Determine the [x, y] coordinate at the center of the cell enclosing the given text.  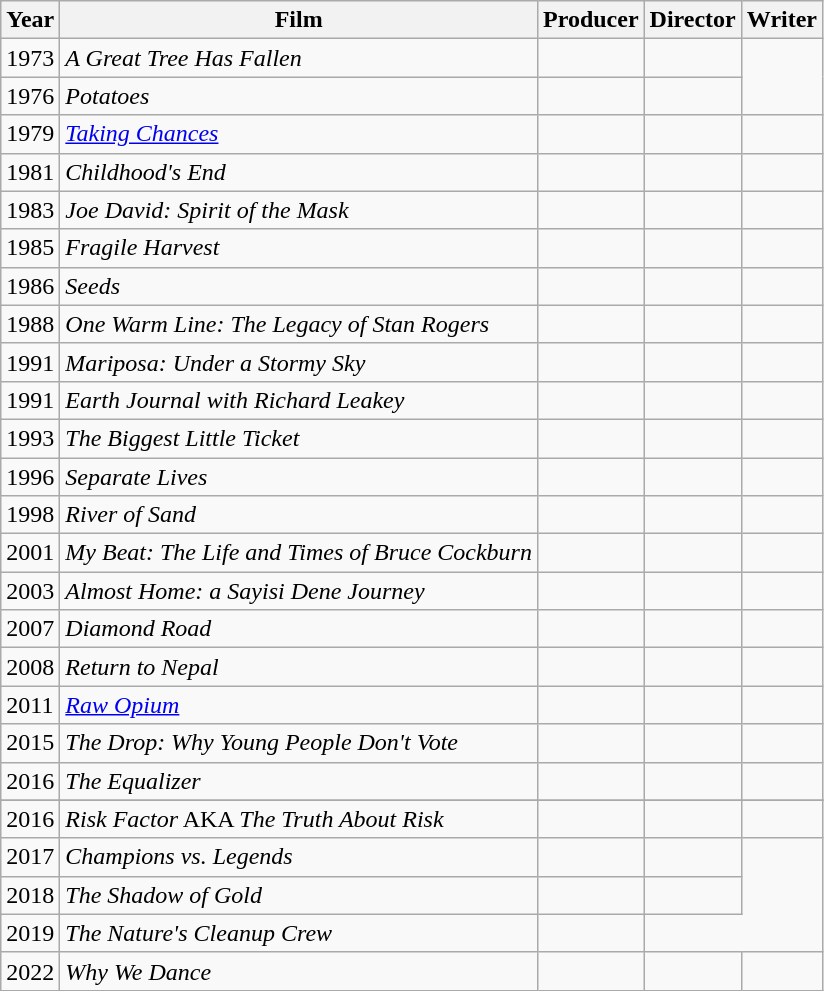
1973 [30, 58]
Writer [782, 20]
2003 [30, 591]
The Shadow of Gold [299, 895]
2011 [30, 705]
Potatoes [299, 96]
2007 [30, 629]
1976 [30, 96]
Film [299, 20]
Return to Nepal [299, 667]
2018 [30, 895]
Almost Home: a Sayisi Dene Journey [299, 591]
Earth Journal with Richard Leakey [299, 400]
1998 [30, 515]
Fragile Harvest [299, 248]
2001 [30, 553]
1986 [30, 286]
1993 [30, 438]
1979 [30, 134]
The Equalizer [299, 781]
Childhood's End [299, 172]
1985 [30, 248]
A Great Tree Has Fallen [299, 58]
1996 [30, 477]
Year [30, 20]
Producer [590, 20]
Champions vs. Legends [299, 857]
Why We Dance [299, 971]
2022 [30, 971]
Separate Lives [299, 477]
Seeds [299, 286]
One Warm Line: The Legacy of Stan Rogers [299, 324]
The Drop: Why Young People Don't Vote [299, 743]
Director [692, 20]
Joe David: Spirit of the Mask [299, 210]
1981 [30, 172]
1988 [30, 324]
Mariposa: Under a Stormy Sky [299, 362]
Taking Chances [299, 134]
2017 [30, 857]
My Beat: The Life and Times of Bruce Cockburn [299, 553]
2008 [30, 667]
Risk Factor AKA The Truth About Risk [299, 819]
2015 [30, 743]
The Biggest Little Ticket [299, 438]
Raw Opium [299, 705]
River of Sand [299, 515]
The Nature's Cleanup Crew [299, 933]
2019 [30, 933]
Diamond Road [299, 629]
1983 [30, 210]
